Extract the [X, Y] coordinate from the center of the cell holding the provided text.  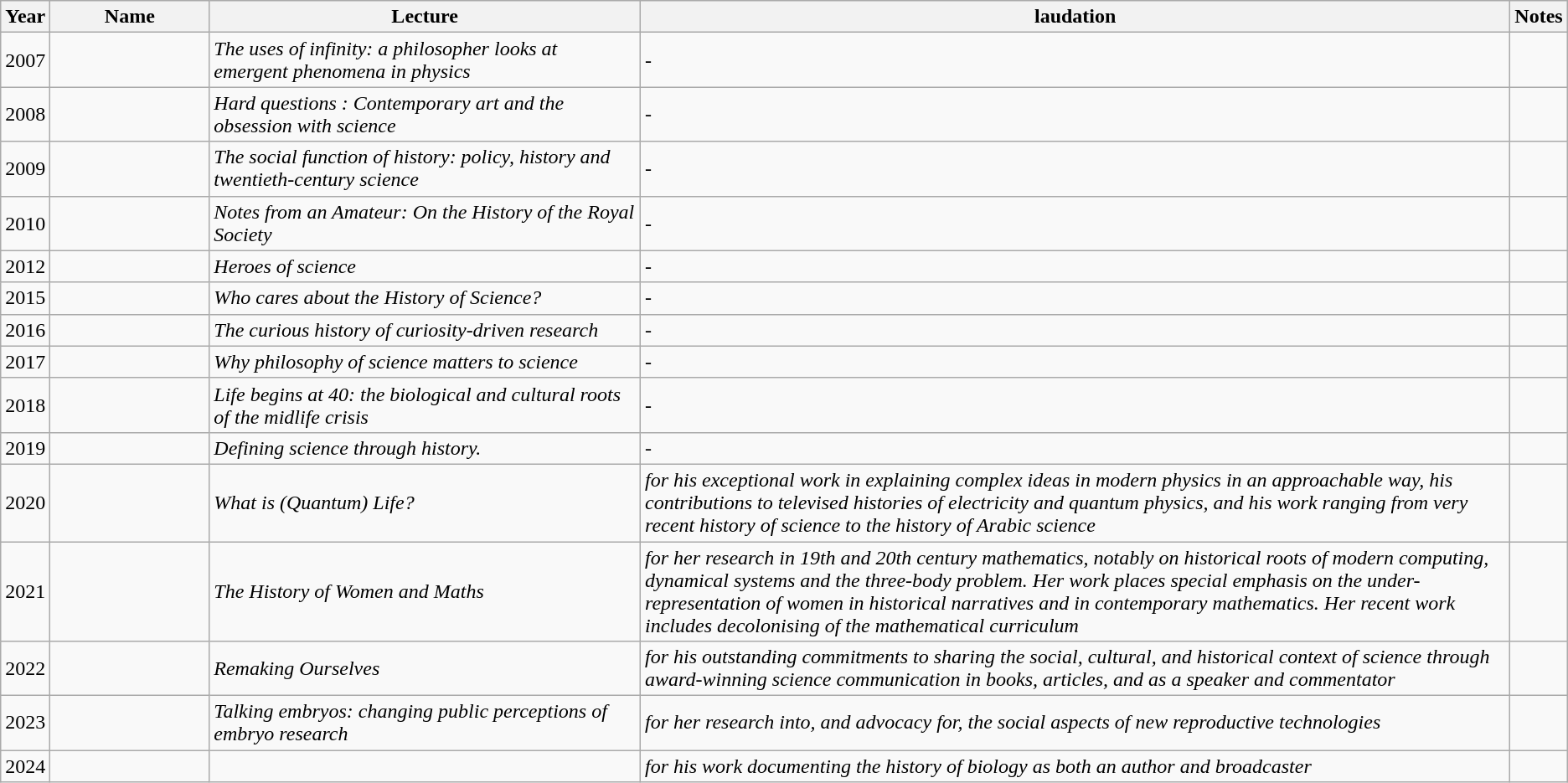
Heroes of science [426, 266]
2023 [25, 724]
The History of Women and Maths [426, 591]
Hard questions : Contemporary art and the obsession with science [426, 114]
2010 [25, 223]
The curious history of curiosity-driven research [426, 330]
Name [130, 17]
What is (Quantum) Life? [426, 502]
2019 [25, 448]
Remaking Ourselves [426, 668]
2020 [25, 502]
2015 [25, 298]
Talking embryos: changing public perceptions of embryo research [426, 724]
Lecture [426, 17]
The social function of history: policy, history and twentieth-century science [426, 169]
Why philosophy of science matters to science [426, 362]
Defining science through history. [426, 448]
2008 [25, 114]
Notes from an Amateur: On the History of the Royal Society [426, 223]
for her research into, and advocacy for, the social aspects of new reproductive technologies [1075, 724]
2017 [25, 362]
2012 [25, 266]
for his work documenting the history of biology as both an author and broadcaster [1075, 766]
2018 [25, 405]
The uses of infinity: a philosopher looks at emergent phenomena in physics [426, 60]
2021 [25, 591]
Life begins at 40: the biological and cultural roots of the midlife crisis [426, 405]
2009 [25, 169]
Notes [1539, 17]
laudation [1075, 17]
2007 [25, 60]
Year [25, 17]
2024 [25, 766]
2016 [25, 330]
Who cares about the History of Science? [426, 298]
2022 [25, 668]
